Return the (X, Y) coordinate for the center point of the cell that contains the specified text.  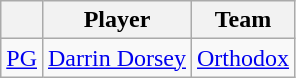
Darrin Dorsey (116, 58)
Team (244, 20)
Player (116, 20)
PG (22, 58)
Orthodox (244, 58)
